Provide the (x, y) coordinate of the cell's center where the given text is located.  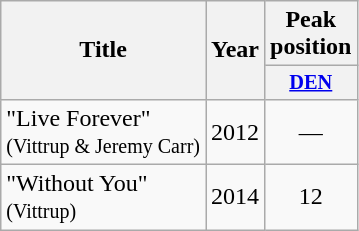
Year (236, 50)
— (311, 132)
DEN (311, 83)
Peakposition (311, 34)
"Live Forever"(Vittrup & Jeremy Carr) (104, 132)
2014 (236, 198)
2012 (236, 132)
12 (311, 198)
"Without You"(Vittrup) (104, 198)
Title (104, 50)
